Return (x, y) of the center of cell containing provided text 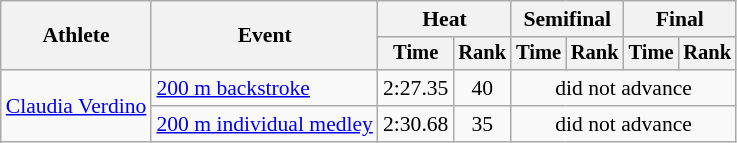
Semifinal (567, 19)
35 (482, 124)
Event (264, 36)
2:27.35 (416, 88)
Claudia Verdino (76, 106)
Heat (444, 19)
200 m individual medley (264, 124)
Athlete (76, 36)
Final (680, 19)
200 m backstroke (264, 88)
2:30.68 (416, 124)
40 (482, 88)
